Search for the cell housing the specified text and yield its (x, y) center coordinate. 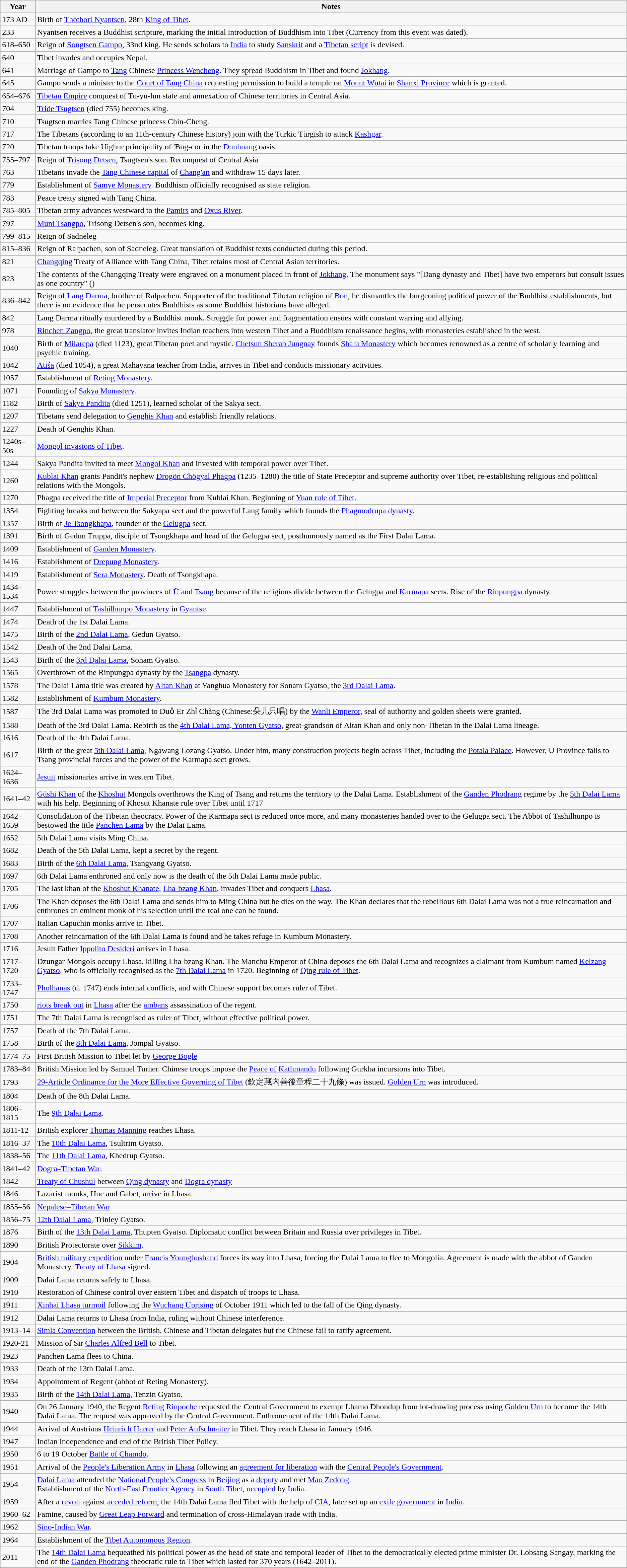
1588 (18, 725)
Death of the 8th Dalai Lama. (331, 1096)
Atiśa (died 1054), a great Mahayana teacher from India, arrives in Tibet and conducts missionary activities. (331, 365)
1357 (18, 523)
Sakya Pandita invited to meet Mongol Khan and invested with temporal power over Tibet. (331, 463)
Year (18, 7)
Tibetans send delegation to Genghis Khan and establish friendly relations. (331, 416)
Birth of Thothori Nyantsen, 28th King of Tibet. (331, 19)
Birth of the 2nd Dalai Lama, Gedun Gyatso. (331, 634)
Overthrown of the Rinpungpa dynasty by the Tsangpa dynasty. (331, 673)
1960–62 (18, 1514)
1876 (18, 1232)
Establishment of Drepung Monastery. (331, 562)
1652 (18, 838)
1964 (18, 1540)
1582 (18, 698)
Mission of Sir Charles Alfred Bell to Tibet. (331, 1343)
799–815 (18, 236)
1543 (18, 660)
1682 (18, 850)
1565 (18, 673)
Reign of Sadneleg (331, 236)
riots break out in Lhasa after the ambans assassination of the regent. (331, 1005)
1707 (18, 923)
1909 (18, 1279)
Mongol invasions of Tibet. (331, 446)
Phagpa received the title of Imperial Preceptor from Kublai Khan. Beginning of Yuan rule of Tibet. (331, 498)
1409 (18, 549)
6 to 19 October Battle of Chamdo. (331, 1454)
1962 (18, 1527)
Appointment of Regent (abbot of Reting Monastery). (331, 1382)
1910 (18, 1292)
Simla Convention between the British, Chinese and Tibetan delegates but the Chinese fail to ratify agreement. (331, 1331)
710 (18, 121)
1697 (18, 876)
720 (18, 147)
The Dalai Lama title was created by Altan Khan at Yanghua Monastery for Sonam Gyatso, the 3rd Dalai Lama. (331, 685)
763 (18, 172)
The 10th Dalai Lama, Tsultrim Gyatso. (331, 1143)
British explorer Thomas Manning reaches Lhasa. (331, 1130)
Birth of the 6th Dalai Lama, Tsangyang Gyatso. (331, 863)
1207 (18, 416)
Death of the 7th Dalai Lama. (331, 1031)
5th Dalai Lama visits Ming China. (331, 838)
1793 (18, 1082)
Establishment of Ganden Monastery. (331, 549)
717 (18, 134)
Death of the 13th Dalai Lama. (331, 1369)
Arrival of the People's Liberation Army in Lhasa following an agreement for liberation with the Central People's Government. (331, 1467)
1804 (18, 1096)
British Mission led by Samuel Turner. Chinese troops impose the Peace of Kathmandu following Gurkha incursions into Tibet. (331, 1069)
Establishment of Reting Monastery. (331, 378)
1683 (18, 863)
Death of the 1st Dalai Lama. (331, 622)
785–805 (18, 211)
640 (18, 58)
1708 (18, 936)
1716 (18, 949)
Reign of Songtsen Gampo, 33nd king. He sends scholars to India to study Sanskrit and a Tibetan script is devised. (331, 45)
1354 (18, 511)
Nyantsen receives a Buddhist scripture, marking the initial introduction of Buddhism into Tibet (Currency from this event was dated). (331, 32)
Tibetan army advances westward to the Pamirs and Oxus River. (331, 211)
1940 (18, 1412)
1244 (18, 463)
1717–1720 (18, 966)
Birth of the 13th Dalai Lama, Thupten Gyatso. Diplomatic conflict between Britain and Russia over privileges in Tibet. (331, 1232)
Reign of Trisong Detsen, Tsugtsen's son. Reconquest of Central Asia (331, 160)
Restoration of Chinese control over eastern Tibet and dispatch of troops to Lhasa. (331, 1292)
978 (18, 330)
Tibetans invade the Tang Chinese capital of Chang'an and withdraw 15 days later. (331, 172)
1270 (18, 498)
1750 (18, 1005)
The last khan of the Khoshut Khanate, Lha-bzang Khan, invades Tibet and conquers Lhasa. (331, 889)
1391 (18, 536)
1447 (18, 609)
Death of the 2nd Dalai Lama. (331, 647)
1240s–50s (18, 446)
1617 (18, 755)
Nepalese–Tibetan War (331, 1207)
823 (18, 279)
Arrival of Austrians Heinrich Harrer and Peter Aufschnaiter in Tibet. They reach Lhasa in January 1946. (331, 1429)
836–842 (18, 301)
1706 (18, 906)
British Protectorate over Sikkim. (331, 1245)
Tride Tsugtsen (died 755) becomes king. (331, 108)
1642–1659 (18, 820)
1616 (18, 738)
The 7th Dalai Lama is recognised as ruler of Tibet, without effective political power. (331, 1018)
1434–1534 (18, 591)
Establishment of Kumbum Monastery. (331, 698)
1806–1815 (18, 1113)
Famine, caused by Great Leap Forward and termination of cross-Himalayan trade with India. (331, 1514)
Birth of the 3rd Dalai Lama, Sonam Gyatso. (331, 660)
821 (18, 262)
Sino-Indian War. (331, 1527)
Establishment of the Tibet Autonomous Region. (331, 1540)
Panchen Lama flees to China. (331, 1356)
Dalai Lama returns safely to Lhasa. (331, 1279)
1783–84 (18, 1069)
1935 (18, 1394)
Another reincarnation of the 6th Dalai Lama is found and he takes refuge in Kumbum Monastery. (331, 936)
1057 (18, 378)
Tibet invades and occupies Nepal. (331, 58)
1641–42 (18, 799)
783 (18, 198)
1944 (18, 1429)
The 9th Dalai Lama. (331, 1113)
1758 (18, 1043)
1904 (18, 1262)
1227 (18, 429)
1954 (18, 1484)
1890 (18, 1245)
Birth of Sakya Pandita (died 1251), learned scholar of the Sakya sect. (331, 403)
654–676 (18, 96)
Muni Tsangpo, Trisong Detsen's son, becomes king. (331, 223)
Changqing Treaty of Alliance with Tang China, Tibet retains most of Central Asian territories. (331, 262)
1950 (18, 1454)
12th Dalai Lama, Trinley Gyatso. (331, 1219)
815–836 (18, 249)
Birth of Gedun Truppa, disciple of Tsongkhapa and head of the Gelugpa sect, posthumously named as the First Dalai Lama. (331, 536)
1419 (18, 574)
1846 (18, 1194)
1071 (18, 391)
1733–1747 (18, 988)
1624–1636 (18, 777)
1040 (18, 348)
6th Dalai Lama enthroned and only now is the death of the 5th Dalai Lama made public. (331, 876)
Death of Genghis Khan. (331, 429)
Reign of Ralpachen, son of Sadneleg. Great translation of Buddhist texts conducted during this period. (331, 249)
Death of the 4th Dalai Lama. (331, 738)
Peace treaty signed with Tang China. (331, 198)
704 (18, 108)
1951 (18, 1467)
2011 (18, 1557)
29-Article Ordinance for the More Effective Governing of Tibet (欽定藏內善後章程二十九條) was issued. Golden Urn was introduced. (331, 1082)
First British Mission to Tibet let by George Bogle (331, 1056)
Gampo sends a minister to the Court of Tang China requesting permission to build a temple on Mount Wutai in Shanxi Province which is granted. (331, 83)
Jesuit missionaries arrive in western Tibet. (331, 777)
Fighting breaks out between the Sakyapa sect and the powerful Lang family which founds the Phagmodrupa dynasty. (331, 511)
1816–37 (18, 1143)
779 (18, 185)
The Tibetans (according to an 11th-century Chinese history) join with the Turkic Türgish to attack Kashgar. (331, 134)
1838–56 (18, 1156)
1774–75 (18, 1056)
755–797 (18, 160)
1959 (18, 1501)
1913–14 (18, 1331)
Tsugtsen marries Tang Chinese princess Chin-Cheng. (331, 121)
Tibetan troops take Uighur principality of 'Bug-cor in the Dunhuang oasis. (331, 147)
1912 (18, 1318)
1587 (18, 712)
1911 (18, 1305)
1934 (18, 1382)
Tibetan Empire conquest of Tu-yu-lun state and annexation of Chinese territories in Central Asia. (331, 96)
1923 (18, 1356)
1474 (18, 622)
Birth of Je Tsongkhapa, founder of the Gelugpa sect. (331, 523)
Pholhanas (d. 1747) ends internal conflicts, and with Chinese support becomes ruler of Tibet. (331, 988)
Establishment of Samye Monastery. Buddhism officially recognised as state religion. (331, 185)
Xinhai Lhasa turmoil following the Wuchang Uprising of October 1911 which led to the fall of the Qing dynasty. (331, 1305)
1705 (18, 889)
Lazarist monks, Huc and Gabet, arrive in Lhasa. (331, 1194)
842 (18, 318)
233 (18, 32)
618–650 (18, 45)
Dalai Lama returns to Lhasa from India, ruling without Chinese interference. (331, 1318)
Birth of the 14th Dalai Lama, Tenzin Gyatso. (331, 1394)
Italian Capuchin monks arrive in Tibet. (331, 923)
1842 (18, 1181)
1855–56 (18, 1207)
Death of the 5th Dalai Lama, kept a secret by the regent. (331, 850)
641 (18, 70)
The 3rd Dalai Lama was promoted to Duǒ Er Zhǐ Chàng (Chinese:朵儿只唱) by the Wanli Emperor, seal of authority and golden sheets were granted. (331, 712)
1757 (18, 1031)
1042 (18, 365)
1416 (18, 562)
Indian independence and end of the British Tibet Policy. (331, 1441)
1841–42 (18, 1169)
1578 (18, 685)
After a revolt against acceded reform, the 14th Dalai Lama fled Tibet with the help of CIA, later set up an exile government in India. (331, 1501)
The 11th Dalai Lama, Khedrup Gyatso. (331, 1156)
797 (18, 223)
1260 (18, 481)
Birth of the 8th Dalai Lama, Jompal Gyatso. (331, 1043)
1182 (18, 403)
1947 (18, 1441)
Founding of Sakya Monastery. (331, 391)
Establishment of Tashilhunpo Monastery in Gyantse. (331, 609)
1856–75 (18, 1219)
1542 (18, 647)
Marriage of Gampo to Tang Chinese Princess Wencheng. They spread Buddhism in Tibet and found Jokhang. (331, 70)
1933 (18, 1369)
1475 (18, 634)
Lang Darma ritually murdered by a Buddhist monk. Struggle for power and fragmentation ensues with constant warring and allying. (331, 318)
1920-21 (18, 1343)
Notes (331, 7)
Treaty of Chushul between Qing dynasty and Dogra dynasty (331, 1181)
1751 (18, 1018)
Jesuit Father Ippolito Desideri arrives in Lhasa. (331, 949)
645 (18, 83)
1811-12 (18, 1130)
173 AD (18, 19)
Dogra–Tibetan War. (331, 1169)
Establishment of Sera Monastery. Death of Tsongkhapa. (331, 574)
